Locate the cell with the specified text and output its [x, y] center coordinate. 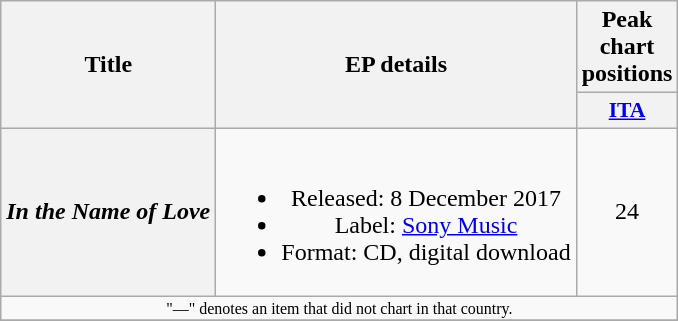
ITA [627, 111]
Title [108, 65]
In the Name of Love [108, 212]
24 [627, 212]
Peak chart positions [627, 47]
Released: 8 December 2017Label: Sony MusicFormat: CD, digital download [396, 212]
EP details [396, 65]
"—" denotes an item that did not chart in that country. [340, 308]
